Capture the cell that displays the provided text and extract its [X, Y] central coordinate. 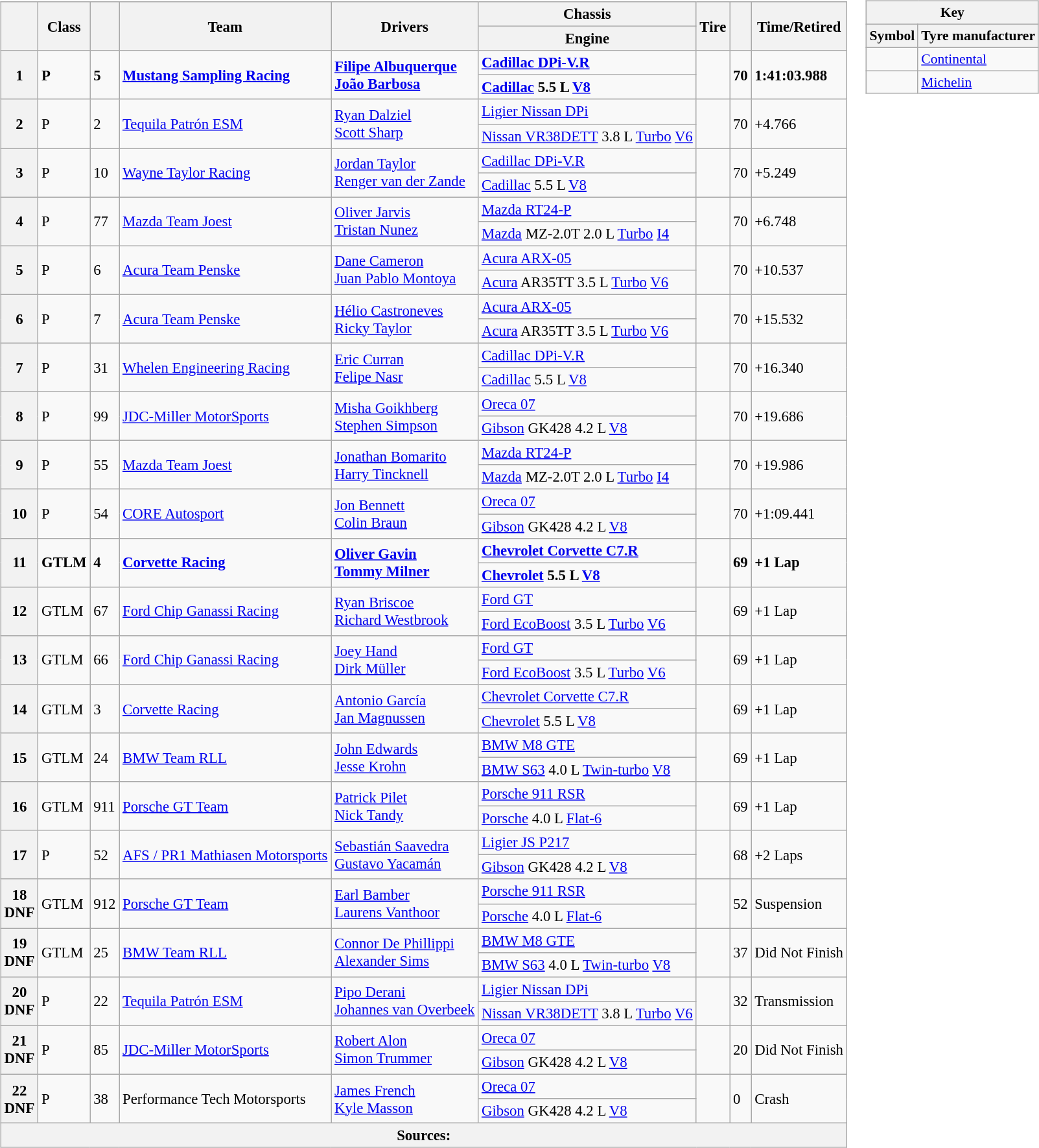
Chassis [587, 14]
99 [105, 416]
11 [19, 563]
16 [19, 806]
Continental [978, 59]
85 [105, 1050]
Patrick Pilet Nick Tandy [404, 806]
James French Kyle Masson [404, 1098]
22DNF [19, 1098]
Class [64, 26]
Earl Bamber Laurens Vanthoor [404, 904]
Performance Tech Motorsports [226, 1098]
AFS / PR1 Mathiasen Motorsports [226, 854]
CORE Autosport [226, 513]
Ligier JS P217 [587, 843]
+10.537 [799, 270]
Hélio Castroneves Ricky Taylor [404, 319]
+6.748 [799, 222]
Oliver Gavin Tommy Milner [404, 563]
Jordan Taylor Renger van der Zande [404, 172]
+16.340 [799, 367]
Drivers [404, 26]
Tire [713, 26]
+2 Laps [799, 854]
Pipo Derani Johannes van Overbeek [404, 1001]
Tyre manufacturer [978, 36]
Joey Hand Dirk Müller [404, 660]
Robert Alon Simon Trummer [404, 1050]
Ryan Dalziel Scott Sharp [404, 123]
Eric Curran Felipe Nasr [404, 367]
+19.986 [799, 465]
20 [740, 1050]
25 [105, 953]
+19.686 [799, 416]
Connor De Phillippi Alexander Sims [404, 953]
67 [105, 611]
20DNF [19, 1001]
Whelen Engineering Racing [226, 367]
54 [105, 513]
Michelin [978, 82]
+4.766 [799, 123]
Mustang Sampling Racing [226, 75]
66 [105, 660]
Ryan Briscoe Richard Westbrook [404, 611]
21DNF [19, 1050]
+15.532 [799, 319]
+1:09.441 [799, 513]
Time/Retired [799, 26]
Symbol [893, 36]
Dane Cameron Juan Pablo Montoya [404, 270]
Antonio García Jan Magnussen [404, 709]
24 [105, 757]
Sources: [424, 1135]
Wayne Taylor Racing [226, 172]
13 [19, 660]
9 [19, 465]
Engine [587, 39]
1 [19, 75]
Crash [799, 1098]
912 [105, 904]
Filipe Albuquerque João Barbosa [404, 75]
32 [740, 1001]
31 [105, 367]
17 [19, 854]
Jon Bennett Colin Braun [404, 513]
Sebastián Saavedra Gustavo Yacamán [404, 854]
19DNF [19, 953]
55 [105, 465]
911 [105, 806]
Jonathan Bomarito Harry Tincknell [404, 465]
14 [19, 709]
Oliver Jarvis Tristan Nunez [404, 222]
22 [105, 1001]
John Edwards Jesse Krohn [404, 757]
12 [19, 611]
Transmission [799, 1001]
8 [19, 416]
+5.249 [799, 172]
0 [740, 1098]
38 [105, 1098]
37 [740, 953]
Misha Goikhberg Stephen Simpson [404, 416]
68 [740, 854]
Suspension [799, 904]
18DNF [19, 904]
1:41:03.988 [799, 75]
Key [953, 13]
77 [105, 222]
15 [19, 757]
Team [226, 26]
